Locate the cell with the specified text and output its [X, Y] center coordinate. 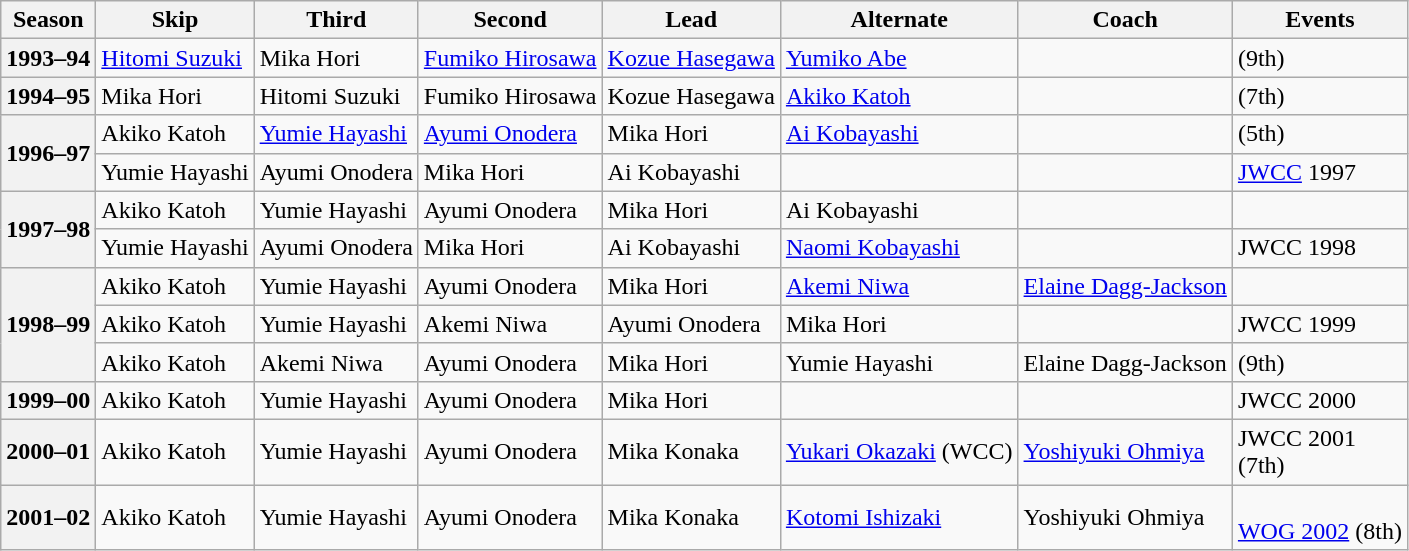
(7th) [1320, 96]
WOG 2002 (8th) [1320, 516]
1996–97 [48, 153]
Coach [1125, 20]
JWCC 2000 [1320, 400]
1997–98 [48, 229]
1998–99 [48, 324]
Yumiko Abe [899, 58]
Events [1320, 20]
Second [510, 20]
Lead [691, 20]
(5th) [1320, 134]
2001–02 [48, 516]
JWCC 1998 [1320, 248]
Yukari Okazaki (WCC) [899, 452]
Skip [175, 20]
Season [48, 20]
1993–94 [48, 58]
JWCC 2001 (7th) [1320, 452]
Kotomi Ishizaki [899, 516]
Naomi Kobayashi [899, 248]
JWCC 1999 [1320, 324]
Third [336, 20]
Alternate [899, 20]
1994–95 [48, 96]
JWCC 1997 [1320, 172]
1999–00 [48, 400]
2000–01 [48, 452]
